Identify which cell holds the provided text, then report its (x, y) central coordinate. 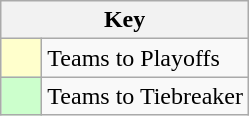
Teams to Tiebreaker (146, 96)
Teams to Playoffs (146, 58)
Key (125, 20)
